Return [x, y] of the center of cell containing provided text 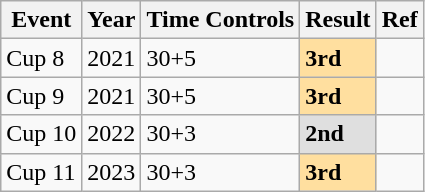
Cup 8 [42, 58]
Time Controls [220, 20]
Year [112, 20]
2022 [112, 134]
Result [338, 20]
Cup 11 [42, 172]
2nd [338, 134]
Cup 10 [42, 134]
Cup 9 [42, 96]
Ref [400, 20]
2023 [112, 172]
Event [42, 20]
